Return [X, Y] of the center of cell containing provided text 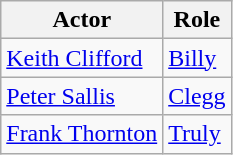
Billy [197, 58]
Peter Sallis [82, 96]
Clegg [197, 96]
Actor [82, 20]
Truly [197, 134]
Role [197, 20]
Frank Thornton [82, 134]
Keith Clifford [82, 58]
